For the text-containing cell, return its midpoint in [X, Y] coordinate format. 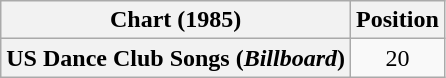
US Dance Club Songs (Billboard) [176, 58]
Chart (1985) [176, 20]
Position [398, 20]
20 [398, 58]
